Search for the cell housing the specified text and yield its [X, Y] center coordinate. 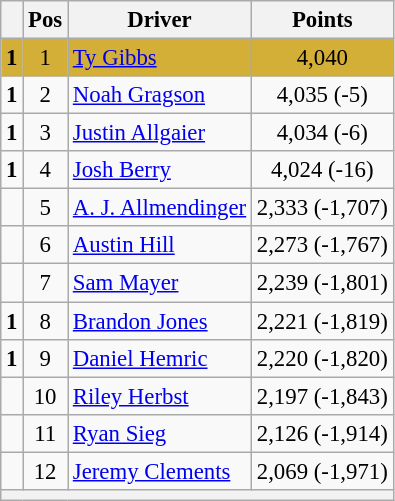
7 [46, 283]
9 [46, 358]
Jeremy Clements [160, 471]
Riley Herbst [160, 396]
4,024 (-16) [322, 170]
A. J. Allmendinger [160, 208]
2,126 (-1,914) [322, 433]
6 [46, 245]
Daniel Hemric [160, 358]
4,035 (-5) [322, 95]
Driver [160, 20]
11 [46, 433]
2,239 (-1,801) [322, 283]
Sam Mayer [160, 283]
Points [322, 20]
Brandon Jones [160, 321]
Josh Berry [160, 170]
Justin Allgaier [160, 133]
10 [46, 396]
4,034 (-6) [322, 133]
2,220 (-1,820) [322, 358]
4,040 [322, 58]
Pos [46, 20]
Ryan Sieg [160, 433]
8 [46, 321]
4 [46, 170]
2,069 (-1,971) [322, 471]
3 [46, 133]
2 [46, 95]
2,273 (-1,767) [322, 245]
5 [46, 208]
2,333 (-1,707) [322, 208]
2,197 (-1,843) [322, 396]
Noah Gragson [160, 95]
12 [46, 471]
2,221 (-1,819) [322, 321]
Austin Hill [160, 245]
Ty Gibbs [160, 58]
